Locate the cell with the specified text and output its [x, y] center coordinate. 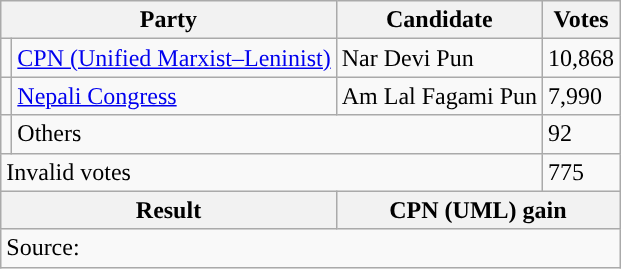
Others [278, 134]
Am Lal Fagami Pun [439, 96]
Nar Devi Pun [439, 58]
Candidate [439, 20]
CPN (Unified Marxist–Leninist) [174, 58]
10,868 [582, 58]
92 [582, 134]
Nepali Congress [174, 96]
Result [168, 210]
Invalid votes [272, 172]
775 [582, 172]
7,990 [582, 96]
CPN (UML) gain [478, 210]
Votes [582, 20]
Source: [310, 248]
Party [168, 20]
